Find where the given text appears and provide that cell's center as (x, y) coordinate. 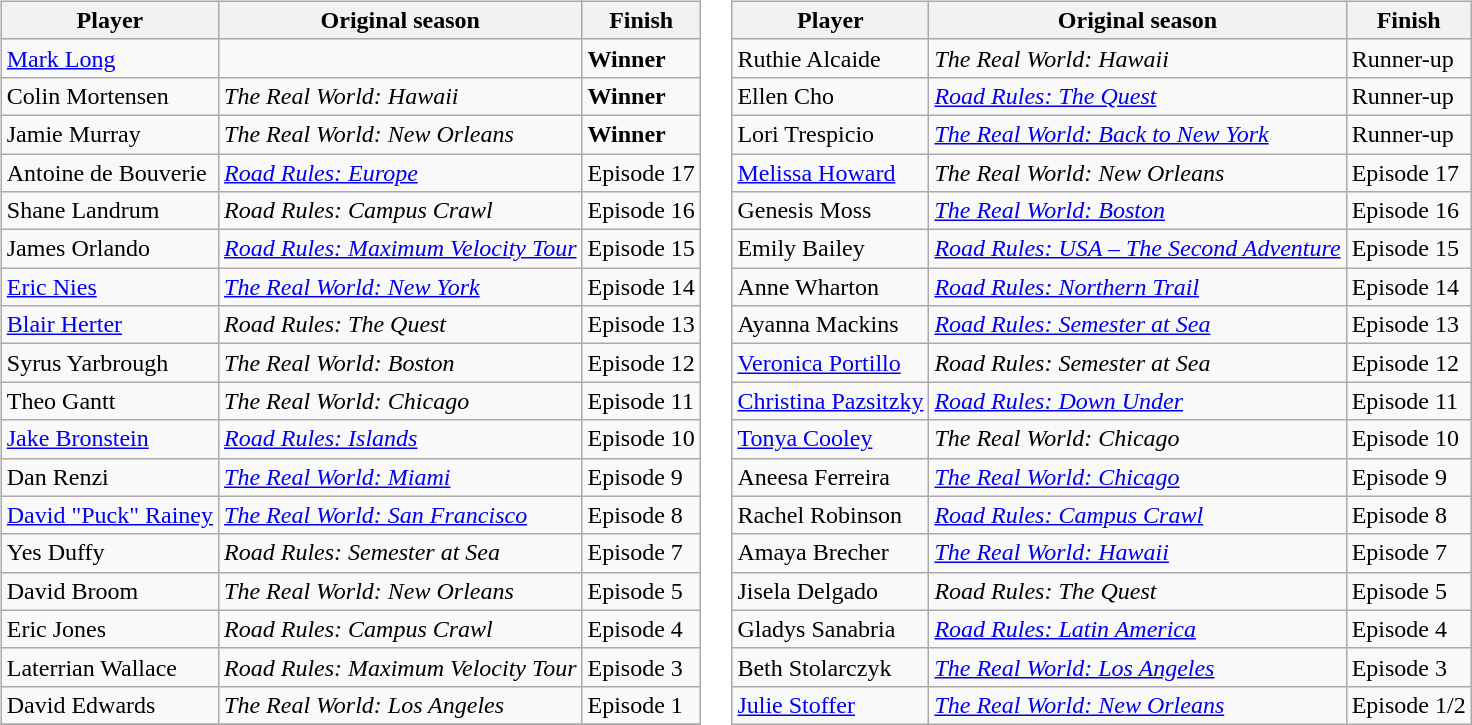
Road Rules: Northern Trail (1138, 287)
Julie Stoffer (830, 705)
Antoine de Bouverie (110, 173)
Road Rules: Down Under (1138, 401)
Genesis Moss (830, 211)
Colin Mortensen (110, 96)
Melissa Howard (830, 173)
Eric Nies (110, 287)
Eric Jones (110, 629)
David Broom (110, 591)
Beth Stolarczyk (830, 667)
Ruthie Alcaide (830, 58)
Road Rules: Latin America (1138, 629)
Anne Wharton (830, 287)
James Orlando (110, 249)
Road Rules: Islands (400, 439)
Aneesa Ferreira (830, 477)
Episode 1/2 (1408, 705)
Jamie Murray (110, 134)
Ayanna Mackins (830, 325)
The Real World: New York (400, 287)
Emily Bailey (830, 249)
The Real World: San Francisco (400, 515)
Tonya Cooley (830, 439)
Shane Landrum (110, 211)
Road Rules: USA – The Second Adventure (1138, 249)
Christina Pazsitzky (830, 401)
Mark Long (110, 58)
Laterrian Wallace (110, 667)
David Edwards (110, 705)
The Real World: Back to New York (1138, 134)
Episode 1 (641, 705)
Veronica Portillo (830, 363)
Yes Duffy (110, 553)
Rachel Robinson (830, 515)
Blair Herter (110, 325)
David "Puck" Rainey (110, 515)
Ellen Cho (830, 96)
Road Rules: Europe (400, 173)
The Real World: Miami (400, 477)
Lori Trespicio (830, 134)
Jisela Delgado (830, 591)
Dan Renzi (110, 477)
Gladys Sanabria (830, 629)
Amaya Brecher (830, 553)
Jake Bronstein (110, 439)
Theo Gantt (110, 401)
Syrus Yarbrough (110, 363)
